Find where the given text appears and provide that cell's center as (x, y) coordinate. 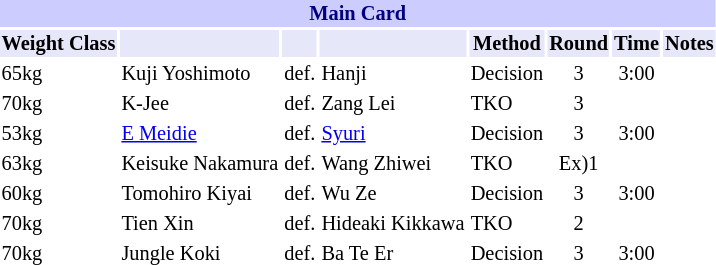
Wang Zhiwei (393, 164)
53kg (58, 134)
K-Jee (200, 104)
Ex)1 (579, 164)
Kuji Yoshimoto (200, 74)
Zang Lei (393, 104)
Wu Ze (393, 194)
Tien Xin (200, 224)
Keisuke Nakamura (200, 164)
63kg (58, 164)
Weight Class (58, 44)
Method (506, 44)
E Meidie (200, 134)
Tomohiro Kiyai (200, 194)
Time (637, 44)
2 (579, 224)
Hideaki Kikkawa (393, 224)
65kg (58, 74)
Hanji (393, 74)
Main Card (358, 14)
Round (579, 44)
60kg (58, 194)
Notes (690, 44)
Syuri (393, 134)
